From the cell containing the given text, extract its center point as (X, Y) coordinate. 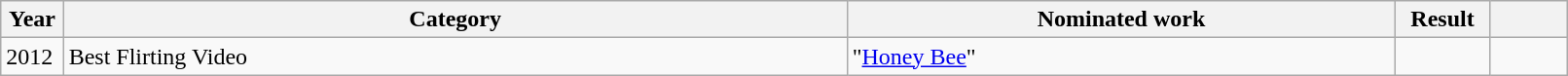
"Honey Bee" (1121, 57)
Best Flirting Video (456, 57)
Result (1442, 19)
Year (32, 19)
Nominated work (1121, 19)
2012 (32, 57)
Category (456, 19)
